Provide the (X, Y) coordinate of the cell's center where the given text is located.  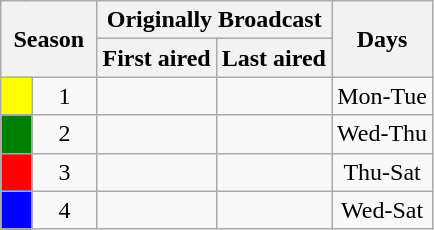
Days (382, 39)
1 (64, 96)
Season (49, 39)
Last aired (274, 58)
2 (64, 134)
Wed-Thu (382, 134)
First aired (156, 58)
Originally Broadcast (214, 20)
Mon-Tue (382, 96)
Wed-Sat (382, 210)
3 (64, 172)
4 (64, 210)
Thu-Sat (382, 172)
